Return the [X, Y] coordinate for the center point of the cell that contains the specified text.  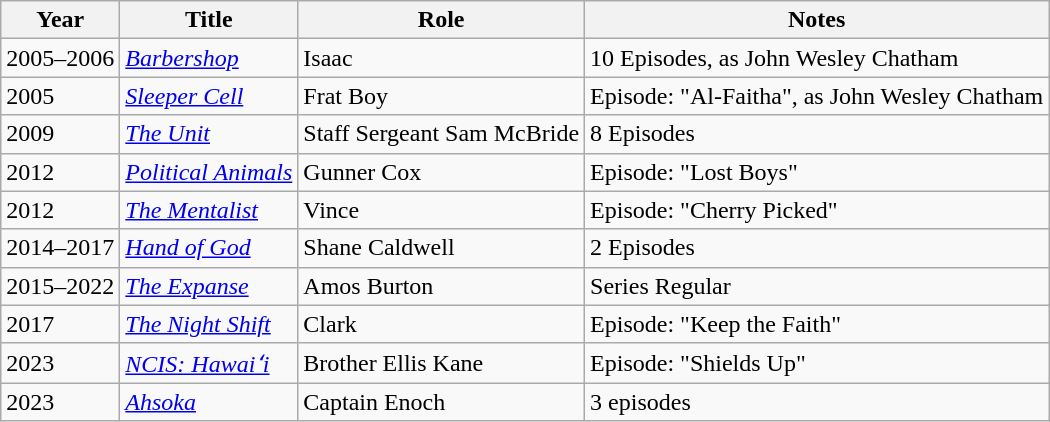
NCIS: Hawaiʻi [209, 363]
2005 [60, 96]
2005–2006 [60, 58]
Sleeper Cell [209, 96]
Series Regular [817, 286]
2017 [60, 324]
Year [60, 20]
2 Episodes [817, 248]
Brother Ellis Kane [442, 363]
2009 [60, 134]
Episode: "Al-Faitha", as John Wesley Chatham [817, 96]
Vince [442, 210]
Amos Burton [442, 286]
The Night Shift [209, 324]
Hand of God [209, 248]
Staff Sergeant Sam McBride [442, 134]
Political Animals [209, 172]
Isaac [442, 58]
Episode: "Cherry Picked" [817, 210]
Episode: "Lost Boys" [817, 172]
2015–2022 [60, 286]
Notes [817, 20]
The Expanse [209, 286]
Episode: "Shields Up" [817, 363]
8 Episodes [817, 134]
Clark [442, 324]
The Unit [209, 134]
Ahsoka [209, 402]
The Mentalist [209, 210]
Gunner Cox [442, 172]
Role [442, 20]
2014–2017 [60, 248]
Captain Enoch [442, 402]
Title [209, 20]
Barbershop [209, 58]
Shane Caldwell [442, 248]
3 episodes [817, 402]
Frat Boy [442, 96]
10 Episodes, as John Wesley Chatham [817, 58]
Episode: "Keep the Faith" [817, 324]
